Return (X, Y) of the center of cell containing provided text 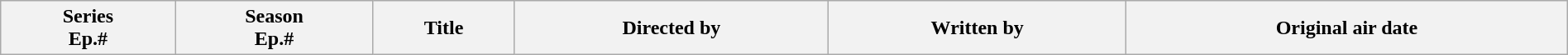
SeriesEp.# (88, 28)
Directed by (672, 28)
SeasonEp.# (275, 28)
Title (443, 28)
Original air date (1347, 28)
Written by (978, 28)
